Output the [X, Y] coordinate of the center of the cell containing the given text.  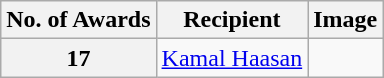
Image [346, 20]
Recipient [232, 20]
17 [78, 58]
No. of Awards [78, 20]
Kamal Haasan [232, 58]
